Return the [X, Y] coordinate for the center point of the cell that contains the specified text.  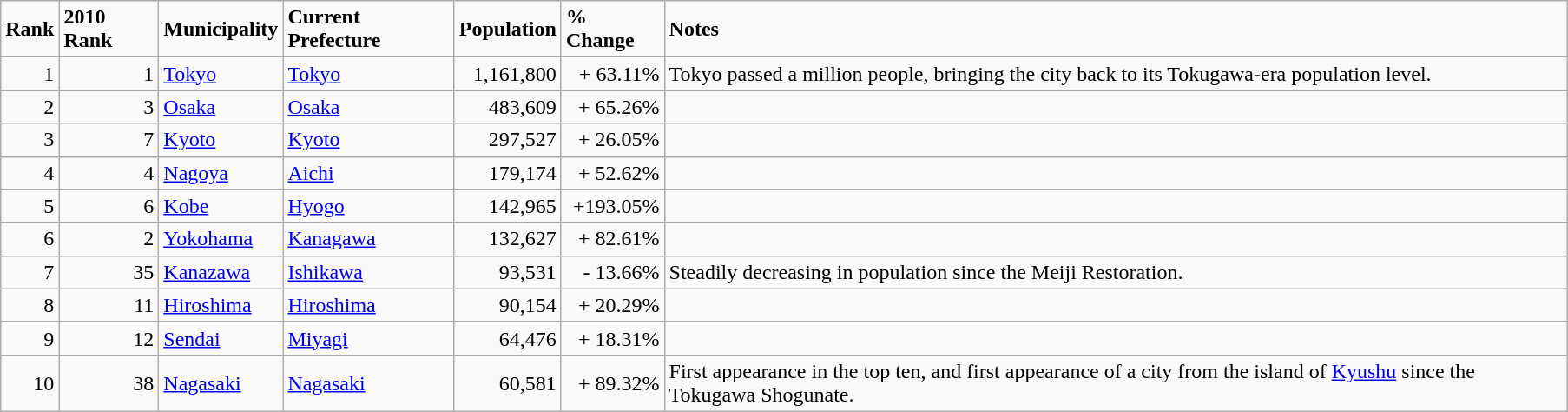
142,965 [507, 206]
297,527 [507, 140]
38 [109, 382]
93,531 [507, 272]
Rank [30, 30]
Tokyo passed a million people, bringing the city back to its Tokugawa-era population level. [1116, 74]
Kanagawa [368, 239]
5 [30, 206]
Kobe [221, 206]
90,154 [507, 305]
35 [109, 272]
8 [30, 305]
179,174 [507, 173]
Current Prefecture [368, 30]
Aichi [368, 173]
10 [30, 382]
Steadily decreasing in population since the Meiji Restoration. [1116, 272]
64,476 [507, 338]
+ 82.61% [613, 239]
1,161,800 [507, 74]
Miyagi [368, 338]
Kanazawa [221, 272]
11 [109, 305]
60,581 [507, 382]
483,609 [507, 107]
132,627 [507, 239]
Ishikawa [368, 272]
+ 18.31% [613, 338]
+ 52.62% [613, 173]
+ 26.05% [613, 140]
% Change [613, 30]
+ 89.32% [613, 382]
+193.05% [613, 206]
Nagoya [221, 173]
Notes [1116, 30]
- 13.66% [613, 272]
Hyogo [368, 206]
+ 20.29% [613, 305]
Population [507, 30]
First appearance in the top ten, and first appearance of a city from the island of Kyushu since the Tokugawa Shogunate. [1116, 382]
Municipality [221, 30]
+ 65.26% [613, 107]
2010 Rank [109, 30]
12 [109, 338]
+ 63.11% [613, 74]
Yokohama [221, 239]
Sendai [221, 338]
9 [30, 338]
